Search for the cell housing the specified text and yield its [X, Y] center coordinate. 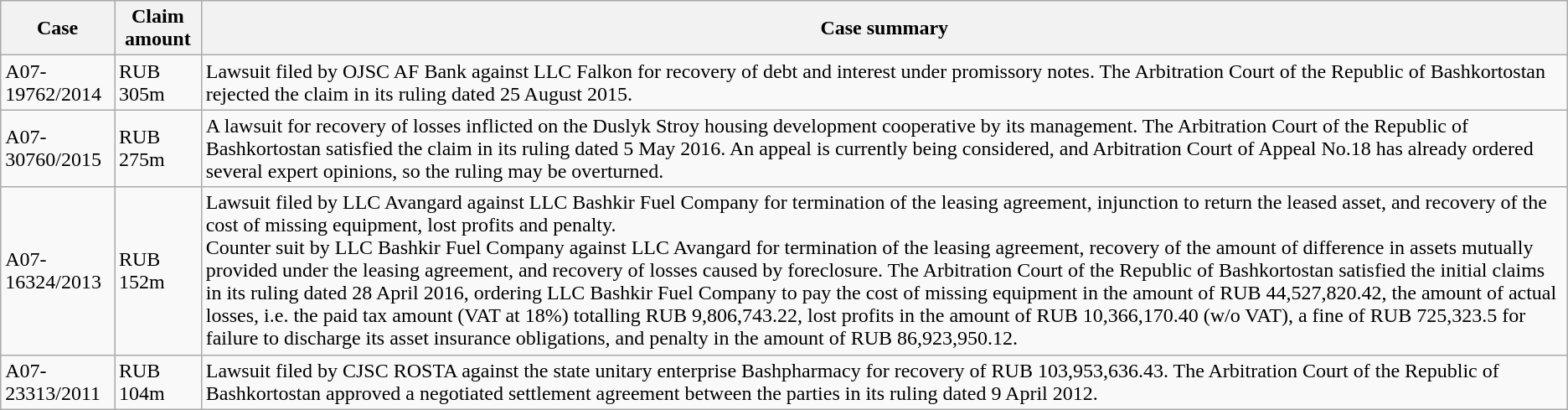
Claim amount [157, 29]
А07-30760/2015 [58, 148]
А07-23313/2011 [58, 382]
Case summary [885, 29]
RUB 104m [157, 382]
А07-16324/2013 [58, 271]
RUB 305m [157, 82]
А07-19762/2014 [58, 82]
RUB 275m [157, 148]
Case [58, 29]
RUB 152m [157, 271]
